Extract the [X, Y] coordinate from the center of the cell holding the provided text.  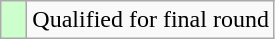
Qualified for final round [151, 20]
